Search for the cell housing the specified text and yield its [x, y] center coordinate. 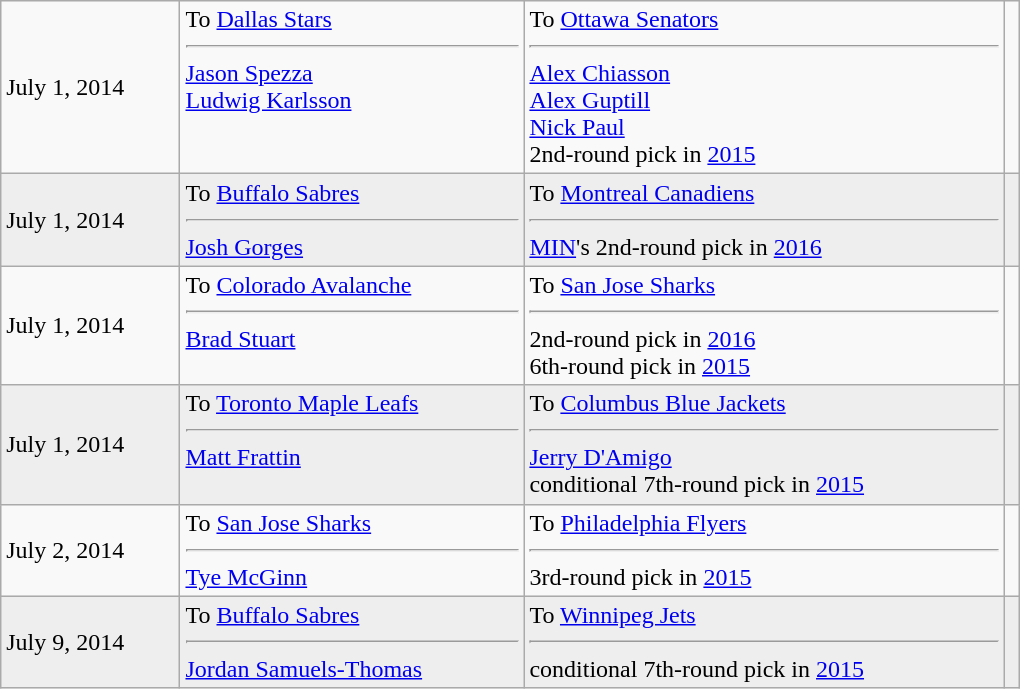
To Buffalo SabresJordan Samuels-Thomas [352, 642]
To Philadelphia Flyers3rd-round pick in 2015 [764, 550]
July 2, 2014 [90, 550]
To Montreal CanadiensMIN's 2nd-round pick in 2016 [764, 220]
To Toronto Maple LeafsMatt Frattin [352, 444]
To Colorado AvalancheBrad Stuart [352, 326]
To Buffalo SabresJosh Gorges [352, 220]
To San Jose SharksTye McGinn [352, 550]
To Columbus Blue JacketsJerry D'Amigoconditional 7th-round pick in 2015 [764, 444]
To Winnipeg Jetsconditional 7th-round pick in 2015 [764, 642]
July 9, 2014 [90, 642]
To Ottawa SenatorsAlex ChiassonAlex GuptillNick Paul2nd-round pick in 2015 [764, 88]
To Dallas StarsJason SpezzaLudwig Karlsson [352, 88]
To San Jose Sharks2nd-round pick in 20166th-round pick in 2015 [764, 326]
